For the text-containing cell, return its midpoint in [x, y] coordinate format. 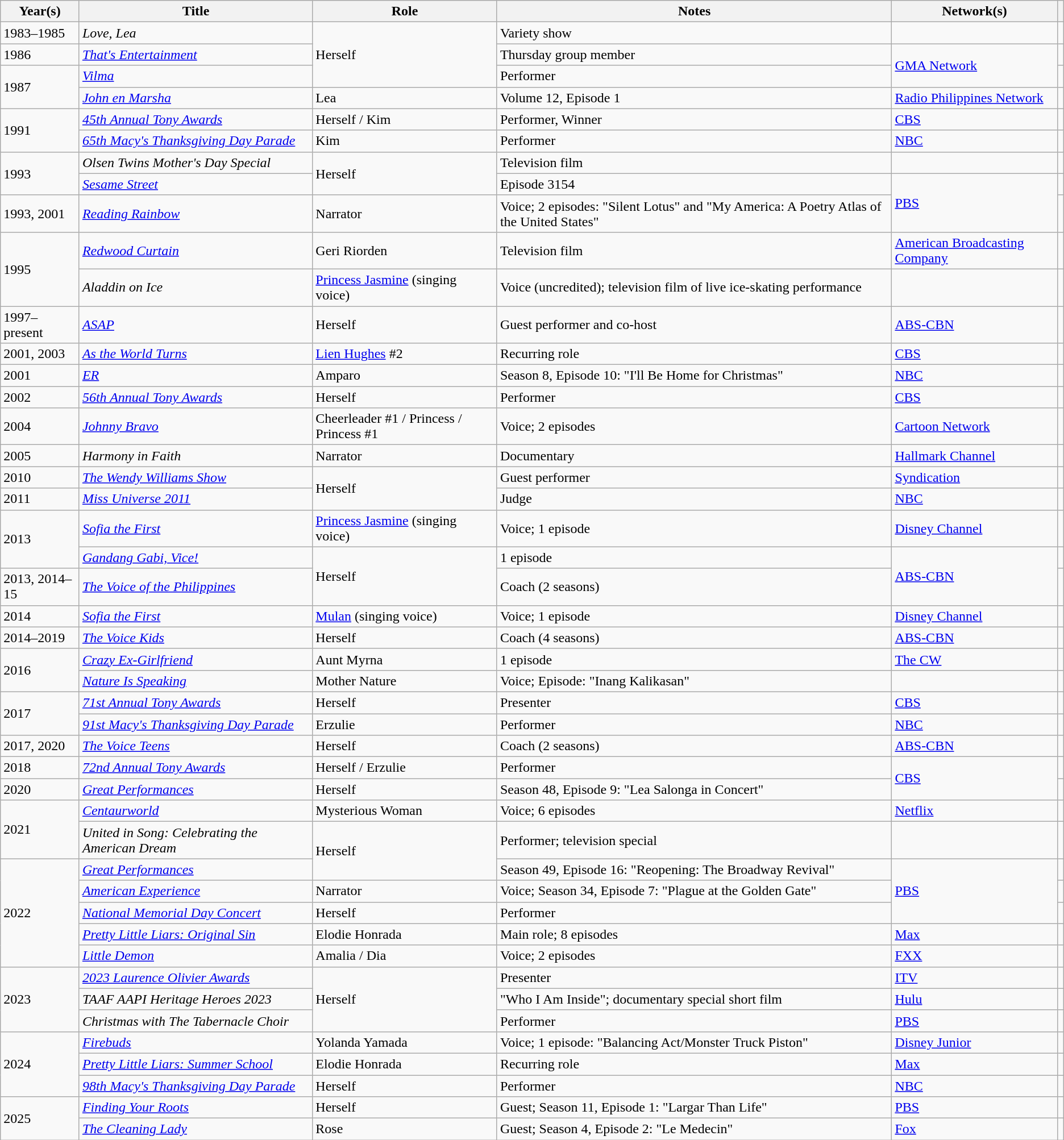
Hulu [974, 999]
Guest; Season 4, Episode 2: "Le Medecin" [695, 1129]
American Broadcasting Company [974, 250]
Christmas with The Tabernacle Choir [196, 1021]
Title [196, 11]
Season 8, Episode 10: "I'll Be Home for Christmas" [695, 376]
Thursday group member [695, 55]
2023 [40, 999]
Herself / Erzulie [405, 768]
The CW [974, 659]
ITV [974, 977]
Harmony in Faith [196, 456]
ER [196, 376]
2013, 2014–15 [40, 586]
Amparo [405, 376]
Hallmark Channel [974, 456]
Mulan (singing voice) [405, 616]
2001 [40, 376]
FXX [974, 956]
2005 [40, 456]
Guest performer and co-host [695, 324]
GMA Network [974, 65]
Crazy Ex-Girlfriend [196, 659]
2025 [40, 1118]
Performer; television special [695, 840]
National Memorial Day Concert [196, 913]
Documentary [695, 456]
American Experience [196, 891]
Miss Universe 2011 [196, 499]
Johnny Bravo [196, 426]
Little Demon [196, 956]
Performer, Winner [695, 119]
Lien Hughes #2 [405, 354]
Aunt Myrna [405, 659]
Guest; Season 11, Episode 1: "Largar Than Life" [695, 1108]
Mysterious Woman [405, 811]
Season 48, Episode 9: "Lea Salonga in Concert" [695, 789]
1993 [40, 173]
2004 [40, 426]
Variety show [695, 33]
71st Annual Tony Awards [196, 702]
The Wendy Williams Show [196, 477]
56th Annual Tony Awards [196, 397]
Year(s) [40, 11]
Radio Philippines Network [974, 98]
Firebuds [196, 1042]
Disney Junior [974, 1042]
Cartoon Network [974, 426]
Nature Is Speaking [196, 681]
Coach (4 seasons) [695, 638]
2001, 2003 [40, 354]
2020 [40, 789]
Voice; Season 34, Episode 7: "Plague at the Golden Gate" [695, 891]
2018 [40, 768]
Cheerleader #1 / Princess / Princess #1 [405, 426]
2014–2019 [40, 638]
Season 49, Episode 16: "Reopening: The Broadway Revival" [695, 869]
Voice (uncredited); television film of live ice-skating performance [695, 288]
Syndication [974, 477]
65th Macy's Thanksgiving Day Parade [196, 141]
Yolanda Yamada [405, 1042]
Fox [974, 1129]
The Voice of the Philippines [196, 586]
1991 [40, 130]
1995 [40, 269]
1997–present [40, 324]
Love, Lea [196, 33]
Volume 12, Episode 1 [695, 98]
That's Entertainment [196, 55]
2014 [40, 616]
1983–1985 [40, 33]
Role [405, 11]
72nd Annual Tony Awards [196, 768]
Sesame Street [196, 184]
2010 [40, 477]
Geri Riorden [405, 250]
1986 [40, 55]
The Voice Kids [196, 638]
45th Annual Tony Awards [196, 119]
1993, 2001 [40, 214]
Voice; Episode: "Inang Kalikasan" [695, 681]
2017 [40, 713]
As the World Turns [196, 354]
Centaurworld [196, 811]
2022 [40, 913]
Reading Rainbow [196, 214]
Olsen Twins Mother's Day Special [196, 163]
Notes [695, 11]
1987 [40, 87]
Guest performer [695, 477]
Network(s) [974, 11]
Vilma [196, 76]
2002 [40, 397]
Voice; 2 episodes: "Silent Lotus" and "My America: A Poetry Atlas of the United States" [695, 214]
TAAF AAPI Heritage Heroes 2023 [196, 999]
2013 [40, 539]
John en Marsha [196, 98]
Main role; 8 episodes [695, 934]
2017, 2020 [40, 746]
Amalia / Dia [405, 956]
Lea [405, 98]
"Who I Am Inside"; documentary special short film [695, 999]
United in Song: Celebrating the American Dream [196, 840]
2024 [40, 1064]
2023 Laurence Olivier Awards [196, 977]
Aladdin on Ice [196, 288]
2021 [40, 830]
Herself / Kim [405, 119]
Kim [405, 141]
Mother Nature [405, 681]
98th Macy's Thanksgiving Day Parade [196, 1086]
Episode 3154 [695, 184]
Redwood Curtain [196, 250]
2011 [40, 499]
91st Macy's Thanksgiving Day Parade [196, 725]
Gandang Gabi, Vice! [196, 557]
Netflix [974, 811]
Finding Your Roots [196, 1108]
Pretty Little Liars: Summer School [196, 1064]
Rose [405, 1129]
2016 [40, 670]
Pretty Little Liars: Original Sin [196, 934]
Voice; 6 episodes [695, 811]
Voice; 1 episode: "Balancing Act/Monster Truck Piston" [695, 1042]
Erzulie [405, 725]
The Cleaning Lady [196, 1129]
ASAP [196, 324]
Judge [695, 499]
The Voice Teens [196, 746]
